Extract the [X, Y] coordinate from the center of the cell holding the provided text.  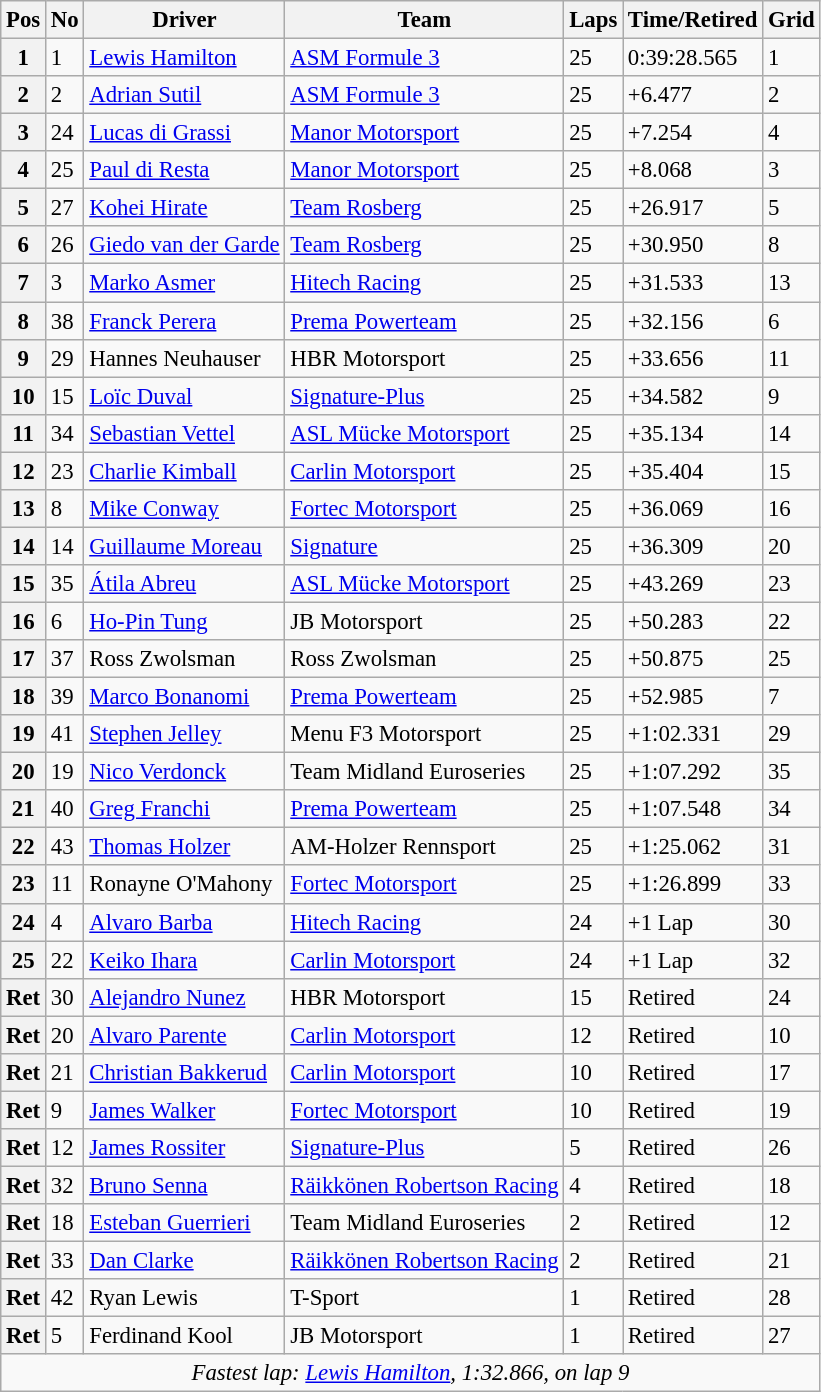
+43.269 [693, 584]
43 [65, 847]
Kohei Hirate [184, 208]
39 [65, 697]
+6.477 [693, 95]
42 [65, 1298]
Marco Bonanomi [184, 697]
+50.875 [693, 659]
Sebastian Vettel [184, 433]
+1:02.331 [693, 734]
+1:26.899 [693, 885]
+52.985 [693, 697]
Lucas di Grassi [184, 133]
Alvaro Barba [184, 922]
Alejandro Nunez [184, 997]
+34.582 [693, 396]
Lewis Hamilton [184, 58]
Mike Conway [184, 509]
Hannes Neuhauser [184, 358]
No [65, 20]
Ryan Lewis [184, 1298]
AM-Holzer Rennsport [424, 847]
Dan Clarke [184, 1261]
Keiko Ihara [184, 960]
Menu F3 Motorsport [424, 734]
Thomas Holzer [184, 847]
Team [424, 20]
James Rossiter [184, 1148]
+35.134 [693, 433]
Giedo van der Garde [184, 245]
Ferdinand Kool [184, 1336]
40 [65, 809]
James Walker [184, 1110]
Time/Retired [693, 20]
38 [65, 321]
+1:07.292 [693, 772]
0:39:28.565 [693, 58]
Franck Perera [184, 321]
T-Sport [424, 1298]
+1:07.548 [693, 809]
Christian Bakkerud [184, 1073]
Bruno Senna [184, 1185]
+36.069 [693, 509]
Signature [424, 546]
+36.309 [693, 546]
+50.283 [693, 621]
Charlie Kimball [184, 471]
Marko Asmer [184, 283]
Ronayne O'Mahony [184, 885]
Laps [594, 20]
+1:25.062 [693, 847]
Esteban Guerrieri [184, 1223]
Paul di Resta [184, 170]
28 [792, 1298]
Nico Verdonck [184, 772]
Pos [24, 20]
31 [792, 847]
Adrian Sutil [184, 95]
Grid [792, 20]
Ho-Pin Tung [184, 621]
37 [65, 659]
Átila Abreu [184, 584]
+33.656 [693, 358]
+31.533 [693, 283]
+30.950 [693, 245]
Greg Franchi [184, 809]
41 [65, 734]
Guillaume Moreau [184, 546]
Driver [184, 20]
Loïc Duval [184, 396]
Alvaro Parente [184, 1035]
Stephen Jelley [184, 734]
+8.068 [693, 170]
+35.404 [693, 471]
+32.156 [693, 321]
Fastest lap: Lewis Hamilton, 1:32.866, on lap 9 [410, 1373]
+26.917 [693, 208]
+7.254 [693, 133]
